For the text-containing cell, return its midpoint in [x, y] coordinate format. 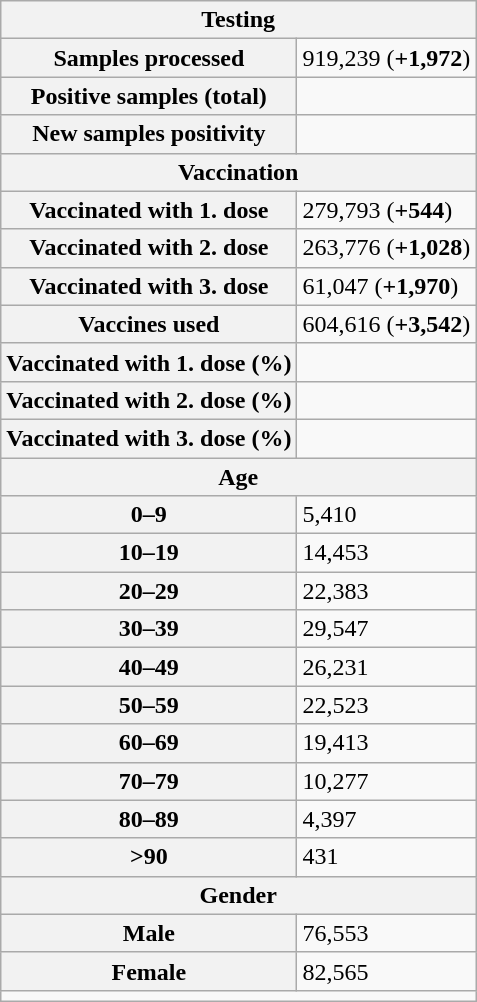
82,565 [386, 971]
30–39 [149, 629]
76,553 [386, 933]
Samples processed [149, 58]
60–69 [149, 743]
279,793 (+544) [386, 210]
10–19 [149, 553]
19,413 [386, 743]
10,277 [386, 781]
0–9 [149, 515]
Gender [238, 895]
Vaccinated with 2. dose [149, 248]
29,547 [386, 629]
New samples positivity [149, 134]
Vaccinated with 1. dose [149, 210]
Positive samples (total) [149, 96]
40–49 [149, 667]
4,397 [386, 819]
50–59 [149, 705]
Vaccinated with 3. dose [149, 286]
Testing [238, 20]
Male [149, 933]
604,616 (+3,542) [386, 324]
Vaccinated with 1. dose (%) [149, 362]
Vaccinated with 3. dose (%) [149, 438]
Age [238, 477]
263,776 (+1,028) [386, 248]
80–89 [149, 819]
26,231 [386, 667]
5,410 [386, 515]
22,383 [386, 591]
Female [149, 971]
61,047 (+1,970) [386, 286]
70–79 [149, 781]
Vaccinated with 2. dose (%) [149, 400]
>90 [149, 857]
Vaccines used [149, 324]
431 [386, 857]
22,523 [386, 705]
Vaccination [238, 172]
919,239 (+1,972) [386, 58]
20–29 [149, 591]
14,453 [386, 553]
